Determine the (x, y) coordinate at the center of the cell enclosing the given text.  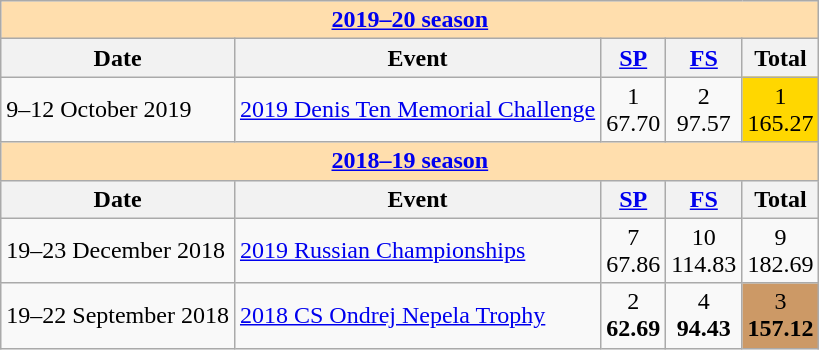
1 67.70 (634, 110)
2019–20 season (410, 20)
19–23 December 2018 (118, 250)
7 67.86 (634, 250)
2018 CS Ondrej Nepela Trophy (417, 316)
9 182.69 (780, 250)
3 157.12 (780, 316)
9–12 October 2019 (118, 110)
4 94.43 (704, 316)
1 165.27 (780, 110)
2019 Russian Championships (417, 250)
19–22 September 2018 (118, 316)
2 97.57 (704, 110)
2 62.69 (634, 316)
2019 Denis Ten Memorial Challenge (417, 110)
2018–19 season (410, 161)
10 114.83 (704, 250)
